For the text-containing cell, return its midpoint in [x, y] coordinate format. 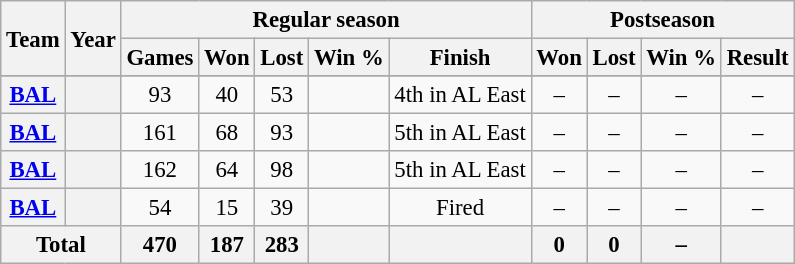
283 [282, 245]
161 [160, 133]
53 [282, 95]
470 [160, 245]
Regular season [326, 20]
Total [61, 245]
Finish [460, 58]
Result [758, 58]
Fired [460, 208]
64 [227, 170]
162 [160, 170]
54 [160, 208]
15 [227, 208]
Team [33, 38]
39 [282, 208]
98 [282, 170]
68 [227, 133]
Year [93, 38]
40 [227, 95]
4th in AL East [460, 95]
Postseason [662, 20]
Games [160, 58]
187 [227, 245]
